Output the (X, Y) coordinate of the center of the cell containing the given text.  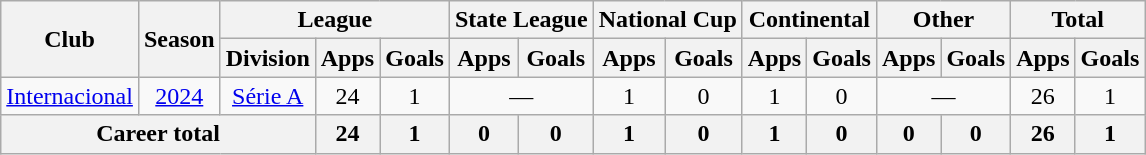
Continental (809, 20)
Club (70, 39)
Season (179, 39)
2024 (179, 96)
Internacional (70, 96)
League (334, 20)
Career total (158, 134)
Division (268, 58)
Other (943, 20)
State League (521, 20)
Total (1078, 20)
Série A (268, 96)
National Cup (668, 20)
